Find where the given text appears and provide that cell's center as [X, Y] coordinate. 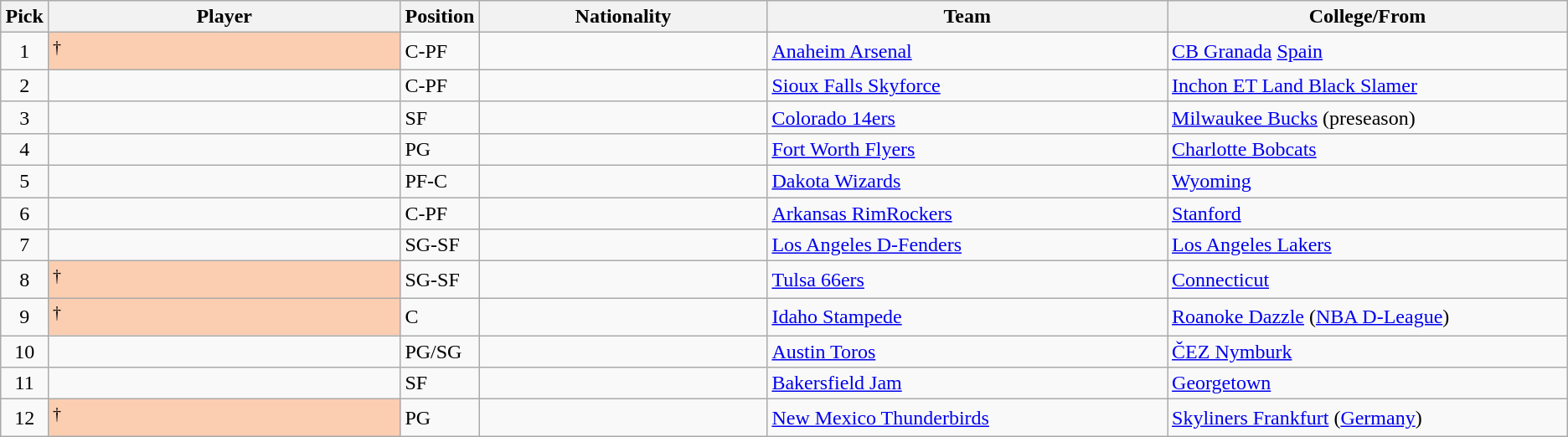
Arkansas RimRockers [967, 213]
Wyoming [1368, 182]
Fort Worth Flyers [967, 149]
ČEZ Nymburk [1368, 352]
Team [967, 17]
College/From [1368, 17]
2 [25, 85]
PG/SG [440, 352]
7 [25, 245]
8 [25, 280]
Sioux Falls Skyforce [967, 85]
CB Granada Spain [1368, 52]
Milwaukee Bucks (preseason) [1368, 117]
5 [25, 182]
PF-C [440, 182]
New Mexico Thunderbirds [967, 419]
Idaho Stampede [967, 316]
Charlotte Bobcats [1368, 149]
9 [25, 316]
Nationality [623, 17]
3 [25, 117]
1 [25, 52]
4 [25, 149]
Colorado 14ers [967, 117]
6 [25, 213]
Pick [25, 17]
Tulsa 66ers [967, 280]
Los Angeles D-Fenders [967, 245]
Georgetown [1368, 383]
Skyliners Frankfurt (Germany) [1368, 419]
C [440, 316]
Stanford [1368, 213]
Inchon ET Land Black Slamer [1368, 85]
12 [25, 419]
Dakota Wizards [967, 182]
Roanoke Dazzle (NBA D-League) [1368, 316]
Bakersfield Jam [967, 383]
Connecticut [1368, 280]
Los Angeles Lakers [1368, 245]
Player [224, 17]
Anaheim Arsenal [967, 52]
Austin Toros [967, 352]
10 [25, 352]
Position [440, 17]
11 [25, 383]
